Identify which cell holds the provided text, then report its [x, y] central coordinate. 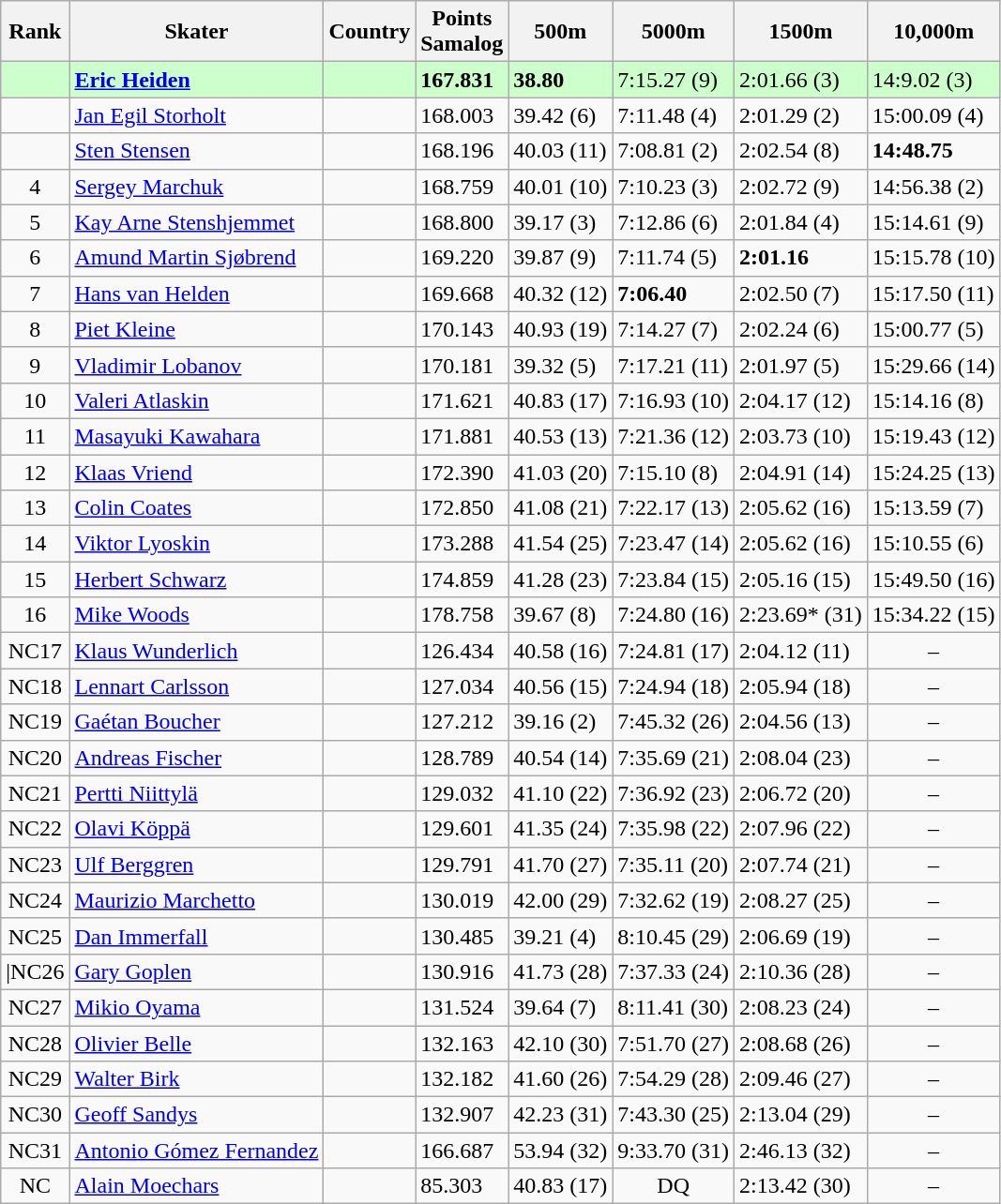
42.00 (29) [561, 900]
Mikio Oyama [197, 1007]
39.42 (6) [561, 115]
2:03.73 (10) [801, 436]
39.17 (3) [561, 222]
Jan Egil Storholt [197, 115]
7:21.36 (12) [674, 436]
9 [36, 365]
NC23 [36, 865]
NC29 [36, 1079]
167.831 [462, 80]
129.032 [462, 793]
7:36.92 (23) [674, 793]
40.01 (10) [561, 187]
Geoff Sandys [197, 1115]
39.32 (5) [561, 365]
126.434 [462, 651]
10 [36, 400]
2:04.56 (13) [801, 722]
4 [36, 187]
7:35.11 (20) [674, 865]
7:24.81 (17) [674, 651]
2:01.66 (3) [801, 80]
41.28 (23) [561, 579]
174.859 [462, 579]
2:04.12 (11) [801, 651]
7:54.29 (28) [674, 1079]
15:49.50 (16) [933, 579]
40.32 (12) [561, 293]
2:07.96 (22) [801, 829]
Rank [36, 32]
2:08.68 (26) [801, 1044]
5000m [674, 32]
Lennart Carlsson [197, 686]
2:23.69* (31) [801, 615]
Olavi Köppä [197, 829]
15:17.50 (11) [933, 293]
131.524 [462, 1007]
15:29.66 (14) [933, 365]
Mike Woods [197, 615]
Hans van Helden [197, 293]
85.303 [462, 1186]
2:02.54 (8) [801, 151]
41.70 (27) [561, 865]
2:06.72 (20) [801, 793]
173.288 [462, 544]
1500m [801, 32]
Vladimir Lobanov [197, 365]
14:56.38 (2) [933, 187]
2:01.16 [801, 258]
39.64 (7) [561, 1007]
9:33.70 (31) [674, 1151]
Viktor Lyoskin [197, 544]
41.54 (25) [561, 544]
Points Samalog [462, 32]
8 [36, 329]
5 [36, 222]
Country [370, 32]
2:02.72 (9) [801, 187]
127.212 [462, 722]
169.668 [462, 293]
NC20 [36, 758]
11 [36, 436]
2:01.29 (2) [801, 115]
Andreas Fischer [197, 758]
2:01.97 (5) [801, 365]
Herbert Schwarz [197, 579]
NC28 [36, 1044]
16 [36, 615]
2:02.50 (7) [801, 293]
39.21 (4) [561, 936]
NC25 [36, 936]
40.56 (15) [561, 686]
42.23 (31) [561, 1115]
15:14.61 (9) [933, 222]
7:06.40 [674, 293]
15:15.78 (10) [933, 258]
7:51.70 (27) [674, 1044]
2:02.24 (6) [801, 329]
7:15.27 (9) [674, 80]
40.93 (19) [561, 329]
41.10 (22) [561, 793]
130.485 [462, 936]
2:04.91 (14) [801, 472]
169.220 [462, 258]
41.35 (24) [561, 829]
15:00.09 (4) [933, 115]
2:04.17 (12) [801, 400]
40.58 (16) [561, 651]
38.80 [561, 80]
2:07.74 (21) [801, 865]
|NC26 [36, 971]
2:05.16 (15) [801, 579]
168.196 [462, 151]
168.800 [462, 222]
7:10.23 (3) [674, 187]
39.87 (9) [561, 258]
500m [561, 32]
Dan Immerfall [197, 936]
Gary Goplen [197, 971]
129.791 [462, 865]
172.390 [462, 472]
171.621 [462, 400]
10,000m [933, 32]
NC27 [36, 1007]
7:17.21 (11) [674, 365]
168.003 [462, 115]
130.916 [462, 971]
7:43.30 (25) [674, 1115]
NC30 [36, 1115]
7:45.32 (26) [674, 722]
Klaas Vriend [197, 472]
Walter Birk [197, 1079]
168.759 [462, 187]
15:00.77 (5) [933, 329]
NC18 [36, 686]
132.182 [462, 1079]
7:11.74 (5) [674, 258]
7:24.94 (18) [674, 686]
Ulf Berggren [197, 865]
15:10.55 (6) [933, 544]
128.789 [462, 758]
7:22.17 (13) [674, 508]
Eric Heiden [197, 80]
NC [36, 1186]
Sten Stensen [197, 151]
NC24 [36, 900]
Skater [197, 32]
7:24.80 (16) [674, 615]
127.034 [462, 686]
132.163 [462, 1044]
Sergey Marchuk [197, 187]
42.10 (30) [561, 1044]
7:35.69 (21) [674, 758]
12 [36, 472]
2:06.69 (19) [801, 936]
2:13.04 (29) [801, 1115]
41.73 (28) [561, 971]
7:23.84 (15) [674, 579]
Klaus Wunderlich [197, 651]
7:08.81 (2) [674, 151]
NC22 [36, 829]
Piet Kleine [197, 329]
14:9.02 (3) [933, 80]
NC31 [36, 1151]
2:01.84 (4) [801, 222]
Maurizio Marchetto [197, 900]
Gaétan Boucher [197, 722]
7:35.98 (22) [674, 829]
Masayuki Kawahara [197, 436]
15:34.22 (15) [933, 615]
7:12.86 (6) [674, 222]
7:32.62 (19) [674, 900]
41.08 (21) [561, 508]
6 [36, 258]
2:08.23 (24) [801, 1007]
15:14.16 (8) [933, 400]
Antonio Gómez Fernandez [197, 1151]
132.907 [462, 1115]
7:16.93 (10) [674, 400]
170.143 [462, 329]
178.758 [462, 615]
7 [36, 293]
DQ [674, 1186]
2:08.04 (23) [801, 758]
2:05.94 (18) [801, 686]
130.019 [462, 900]
8:10.45 (29) [674, 936]
170.181 [462, 365]
172.850 [462, 508]
2:13.42 (30) [801, 1186]
14 [36, 544]
NC17 [36, 651]
15:19.43 (12) [933, 436]
14:48.75 [933, 151]
2:10.36 (28) [801, 971]
2:09.46 (27) [801, 1079]
Kay Arne Stenshjemmet [197, 222]
Colin Coates [197, 508]
7:37.33 (24) [674, 971]
53.94 (32) [561, 1151]
2:08.27 (25) [801, 900]
171.881 [462, 436]
41.60 (26) [561, 1079]
15 [36, 579]
39.16 (2) [561, 722]
40.53 (13) [561, 436]
7:14.27 (7) [674, 329]
Valeri Atlaskin [197, 400]
7:15.10 (8) [674, 472]
7:11.48 (4) [674, 115]
8:11.41 (30) [674, 1007]
Olivier Belle [197, 1044]
40.54 (14) [561, 758]
NC21 [36, 793]
NC19 [36, 722]
15:24.25 (13) [933, 472]
39.67 (8) [561, 615]
15:13.59 (7) [933, 508]
40.03 (11) [561, 151]
7:23.47 (14) [674, 544]
129.601 [462, 829]
Pertti Niittylä [197, 793]
41.03 (20) [561, 472]
2:46.13 (32) [801, 1151]
13 [36, 508]
166.687 [462, 1151]
Amund Martin Sjøbrend [197, 258]
Alain Moechars [197, 1186]
